Capture the cell that displays the provided text and extract its (x, y) central coordinate. 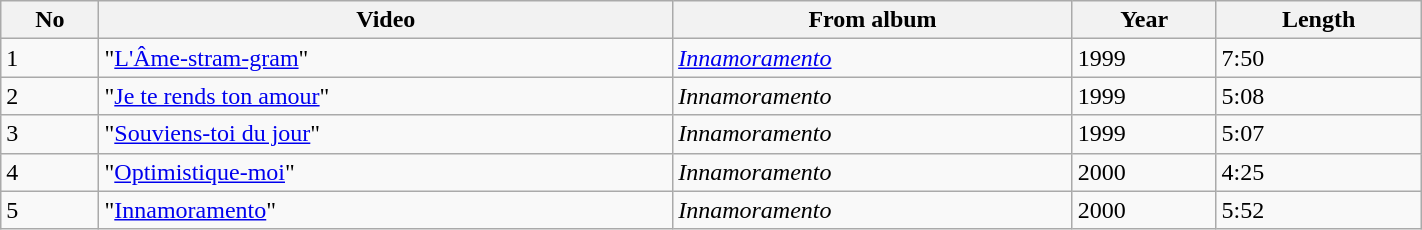
5 (50, 210)
Year (1144, 20)
No (50, 20)
5:07 (1318, 134)
"Innamoramento" (386, 210)
5:52 (1318, 210)
7:50 (1318, 58)
2 (50, 96)
Length (1318, 20)
4:25 (1318, 172)
"Je te rends ton amour" (386, 96)
1 (50, 58)
From album (873, 20)
3 (50, 134)
5:08 (1318, 96)
"Optimistique-moi" (386, 172)
"L'Âme-stram-gram" (386, 58)
4 (50, 172)
Video (386, 20)
"Souviens-toi du jour" (386, 134)
